Locate the cell with the specified text and output its (X, Y) center coordinate. 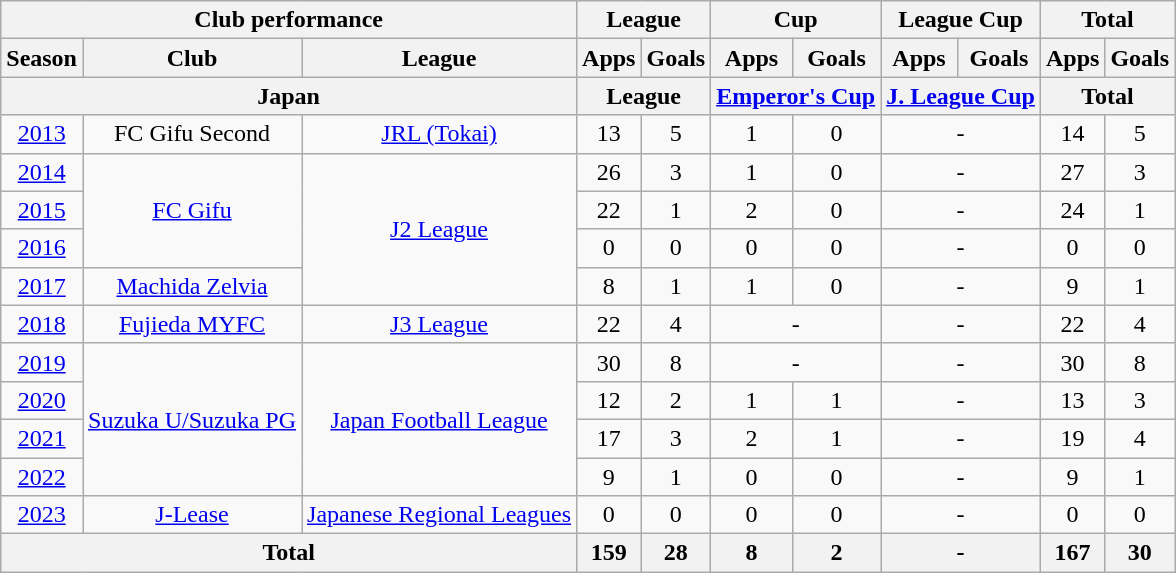
Japan Football League (440, 419)
Japanese Regional Leagues (440, 515)
FC Gifu Second (192, 134)
28 (676, 553)
2017 (42, 286)
19 (1072, 438)
167 (1072, 553)
2021 (42, 438)
26 (609, 172)
159 (609, 553)
Emperor's Cup (796, 96)
12 (609, 400)
Season (42, 58)
Suzuka U/Suzuka PG (192, 419)
Fujieda MYFC (192, 324)
2014 (42, 172)
24 (1072, 210)
2022 (42, 477)
17 (609, 438)
J2 League (440, 229)
2019 (42, 362)
Club (192, 58)
14 (1072, 134)
2013 (42, 134)
Cup (796, 20)
2023 (42, 515)
League Cup (961, 20)
2020 (42, 400)
2018 (42, 324)
JRL (Tokai) (440, 134)
27 (1072, 172)
Machida Zelvia (192, 286)
J-Lease (192, 515)
2016 (42, 248)
J3 League (440, 324)
2015 (42, 210)
Japan (289, 96)
J. League Cup (961, 96)
FC Gifu (192, 210)
Club performance (289, 20)
